Determine the [X, Y] coordinate at the center of the cell enclosing the given text.  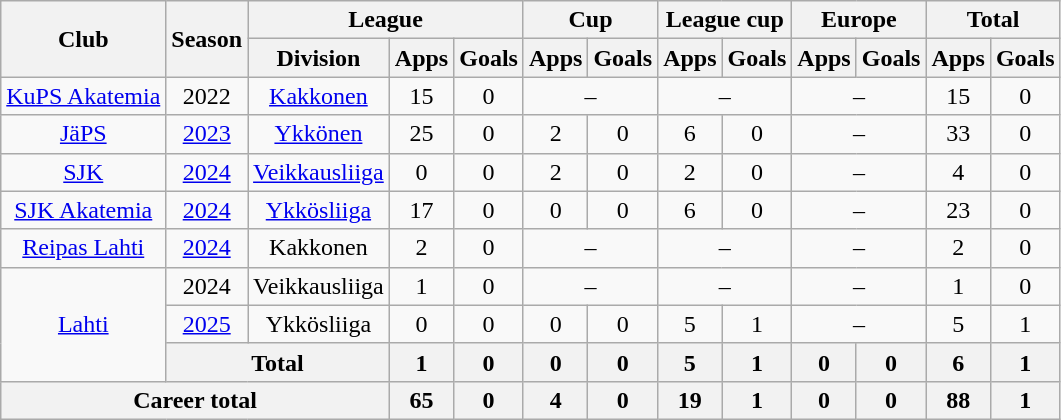
2023 [207, 134]
Club [84, 39]
2025 [207, 324]
Reipas Lahti [84, 248]
League [386, 20]
Lahti [84, 324]
17 [421, 210]
Ykkönen [319, 134]
23 [958, 210]
88 [958, 400]
Season [207, 39]
SJK Akatemia [84, 210]
65 [421, 400]
Cup [590, 20]
Europe [859, 20]
Career total [196, 400]
SJK [84, 172]
33 [958, 134]
25 [421, 134]
League cup [725, 20]
Division [319, 58]
2022 [207, 96]
KuPS Akatemia [84, 96]
JäPS [84, 134]
19 [690, 400]
